Locate the cell with the specified text and output its (x, y) center coordinate. 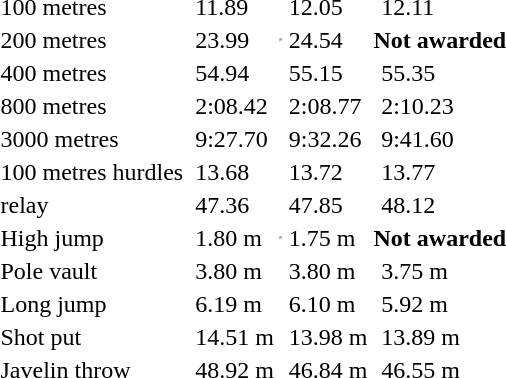
6.19 m (235, 304)
24.54 (328, 40)
14.51 m (235, 337)
23.99 (235, 40)
47.36 (235, 205)
9:32.26 (328, 139)
13.72 (328, 172)
1.75 m (328, 238)
9:27.70 (235, 139)
55.15 (328, 73)
54.94 (235, 73)
2:08.42 (235, 106)
2:08.77 (328, 106)
47.85 (328, 205)
1.80 m (235, 238)
6.10 m (328, 304)
13.68 (235, 172)
13.98 m (328, 337)
